Return the (X, Y) coordinate for the center point of the cell that contains the specified text.  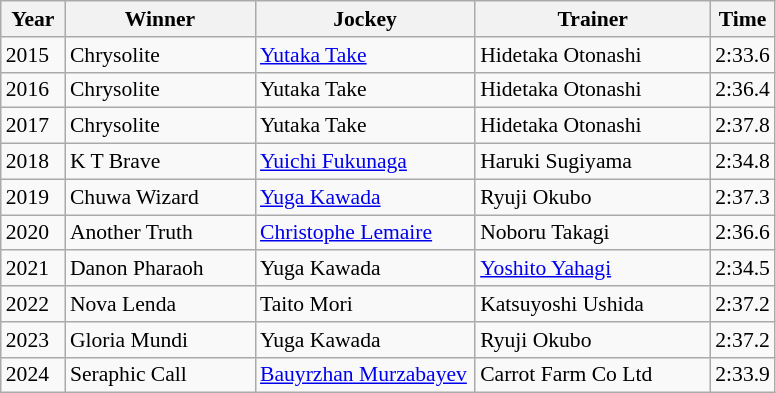
2:37.3 (742, 197)
Danon Pharaoh (160, 269)
Jockey (365, 19)
Haruki Sugiyama (592, 162)
Chuwa Wizard (160, 197)
Yoshito Yahagi (592, 269)
Taito Mori (365, 304)
Time (742, 19)
2:34.5 (742, 269)
Carrot Farm Co Ltd (592, 375)
2:34.8 (742, 162)
Yuichi Fukunaga (365, 162)
2:36.6 (742, 233)
K T Brave (160, 162)
Nova Lenda (160, 304)
2017 (33, 126)
Christophe Lemaire (365, 233)
2:36.4 (742, 90)
2015 (33, 55)
2:37.8 (742, 126)
2016 (33, 90)
2023 (33, 340)
Another Truth (160, 233)
2021 (33, 269)
Trainer (592, 19)
2019 (33, 197)
2024 (33, 375)
Seraphic Call (160, 375)
Year (33, 19)
Winner (160, 19)
2:33.6 (742, 55)
Noboru Takagi (592, 233)
2018 (33, 162)
Katsuyoshi Ushida (592, 304)
2020 (33, 233)
Bauyrzhan Murzabayev (365, 375)
2022 (33, 304)
Gloria Mundi (160, 340)
2:33.9 (742, 375)
